Capture the cell that displays the provided text and extract its (X, Y) central coordinate. 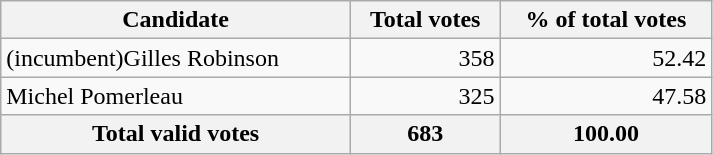
(incumbent)Gilles Robinson (176, 58)
Total votes (425, 20)
100.00 (606, 134)
358 (425, 58)
325 (425, 96)
683 (425, 134)
47.58 (606, 96)
% of total votes (606, 20)
52.42 (606, 58)
Michel Pomerleau (176, 96)
Total valid votes (176, 134)
Candidate (176, 20)
